From the cell containing the given text, extract its center point as (x, y) coordinate. 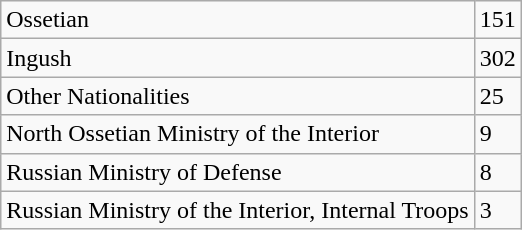
Russian Ministry of the Interior, Internal Troops (238, 210)
8 (498, 172)
9 (498, 134)
151 (498, 20)
25 (498, 96)
302 (498, 58)
3 (498, 210)
Ingush (238, 58)
Other Nationalities (238, 96)
North Ossetian Ministry of the Interior (238, 134)
Ossetian (238, 20)
Russian Ministry of Defense (238, 172)
